Determine the [x, y] coordinate at the center of the cell enclosing the given text.  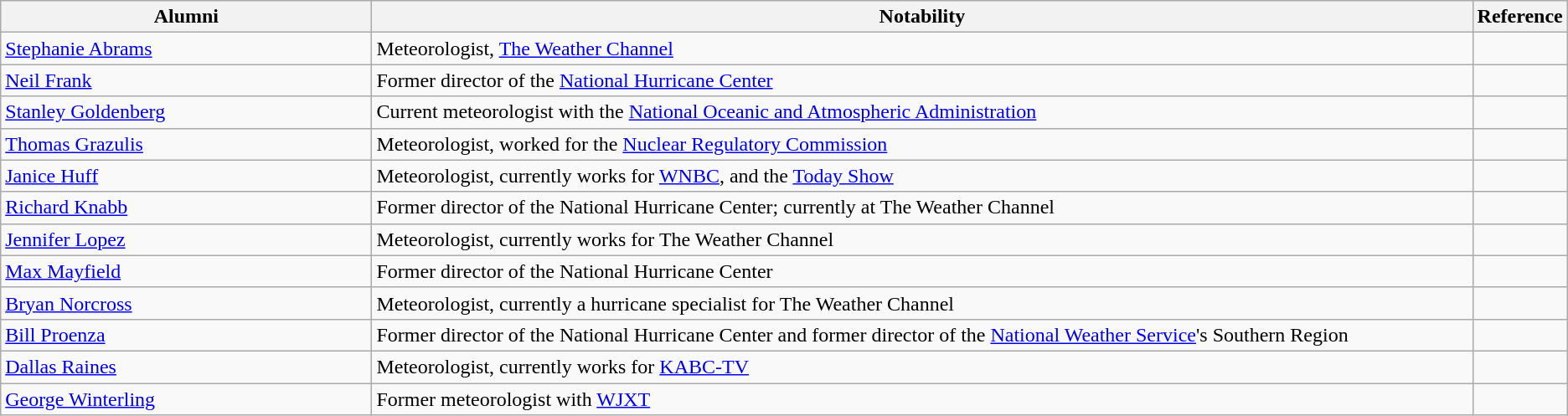
Alumni [186, 17]
Meteorologist, currently a hurricane specialist for The Weather Channel [922, 303]
Former meteorologist with WJXT [922, 399]
Former director of the National Hurricane Center; currently at The Weather Channel [922, 208]
Bill Proenza [186, 335]
Stephanie Abrams [186, 49]
Bryan Norcross [186, 303]
Current meteorologist with the National Oceanic and Atmospheric Administration [922, 112]
Richard Knabb [186, 208]
Meteorologist, currently works for KABC-TV [922, 367]
Janice Huff [186, 176]
Meteorologist, currently works for The Weather Channel [922, 239]
Jennifer Lopez [186, 239]
George Winterling [186, 399]
Dallas Raines [186, 367]
Meteorologist, worked for the Nuclear Regulatory Commission [922, 144]
Reference [1519, 17]
Max Mayfield [186, 271]
Thomas Grazulis [186, 144]
Meteorologist, The Weather Channel [922, 49]
Meteorologist, currently works for WNBC, and the Today Show [922, 176]
Former director of the National Hurricane Center and former director of the National Weather Service's Southern Region [922, 335]
Notability [922, 17]
Stanley Goldenberg [186, 112]
Neil Frank [186, 80]
